From the cell containing the given text, extract its center point as (X, Y) coordinate. 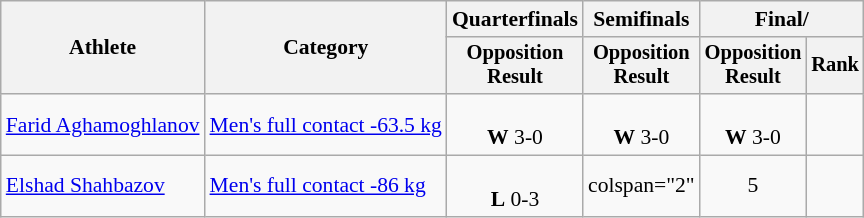
Farid Aghamoghlanov (103, 124)
Elshad Shahbazov (103, 186)
Quarterfinals (515, 19)
Men's full contact -86 kg (326, 186)
Final/ (782, 19)
colspan="2" (642, 186)
L 0-3 (515, 186)
Athlete (103, 48)
Category (326, 48)
Semifinals (642, 19)
Rank (835, 66)
5 (754, 186)
Men's full contact -63.5 kg (326, 124)
